Locate the cell with the specified text and output its (X, Y) center coordinate. 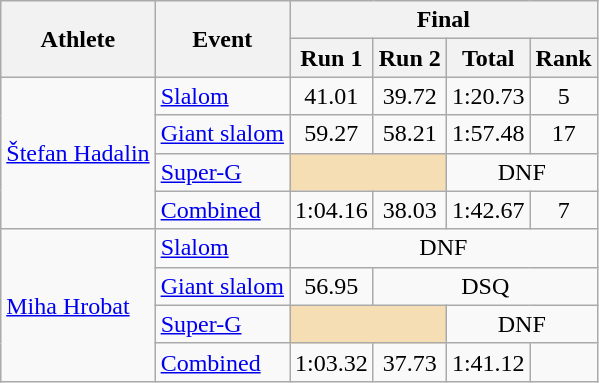
37.73 (410, 362)
1:04.16 (332, 210)
41.01 (332, 96)
39.72 (410, 96)
17 (564, 134)
7 (564, 210)
38.03 (410, 210)
Štefan Hadalin (78, 153)
Event (222, 39)
Total (488, 58)
5 (564, 96)
DSQ (485, 286)
1:41.12 (488, 362)
1:42.67 (488, 210)
59.27 (332, 134)
Run 1 (332, 58)
Run 2 (410, 58)
Miha Hrobat (78, 305)
58.21 (410, 134)
Rank (564, 58)
1:03.32 (332, 362)
56.95 (332, 286)
Final (444, 20)
1:57.48 (488, 134)
1:20.73 (488, 96)
Athlete (78, 39)
